Scan for the cell matching the given text and deliver its [X, Y] coordinate at center. 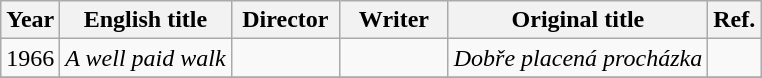
A well paid walk [146, 58]
1966 [30, 58]
Writer [394, 20]
Original title [578, 20]
Year [30, 20]
Dobře placená procházka [578, 58]
English title [146, 20]
Director [286, 20]
Ref. [734, 20]
